Scan for the cell matching the given text and deliver its (X, Y) coordinate at center. 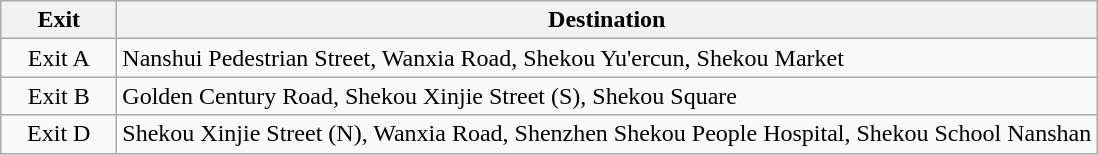
Nanshui Pedestrian Street, Wanxia Road, Shekou Yu'ercun, Shekou Market (607, 58)
Exit A (59, 58)
Destination (607, 20)
Shekou Xinjie Street (N), Wanxia Road, Shenzhen Shekou People Hospital, Shekou School Nanshan (607, 134)
Exit D (59, 134)
Exit (59, 20)
Exit B (59, 96)
Golden Century Road, Shekou Xinjie Street (S), Shekou Square (607, 96)
